Identify which cell holds the provided text, then report its (x, y) central coordinate. 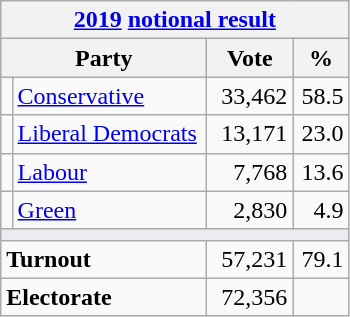
57,231 (250, 259)
2019 notional result (175, 20)
Party (104, 58)
23.0 (321, 134)
13.6 (321, 172)
7,768 (250, 172)
Vote (250, 58)
33,462 (250, 96)
% (321, 58)
13,171 (250, 134)
Conservative (110, 96)
4.9 (321, 210)
Labour (110, 172)
Turnout (104, 259)
Liberal Democrats (110, 134)
Green (110, 210)
58.5 (321, 96)
Electorate (104, 297)
2,830 (250, 210)
79.1 (321, 259)
72,356 (250, 297)
